For the text-containing cell, return its midpoint in (x, y) coordinate format. 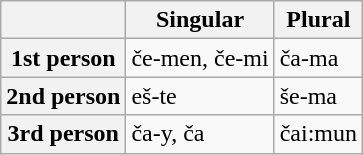
Plural (318, 20)
čai:mun (318, 134)
Singular (200, 20)
ča-y, ča (200, 134)
eš-te (200, 96)
3rd person (64, 134)
1st person (64, 58)
če-men, če-mi (200, 58)
še-ma (318, 96)
2nd person (64, 96)
ča-ma (318, 58)
